For the text-containing cell, return its midpoint in [X, Y] coordinate format. 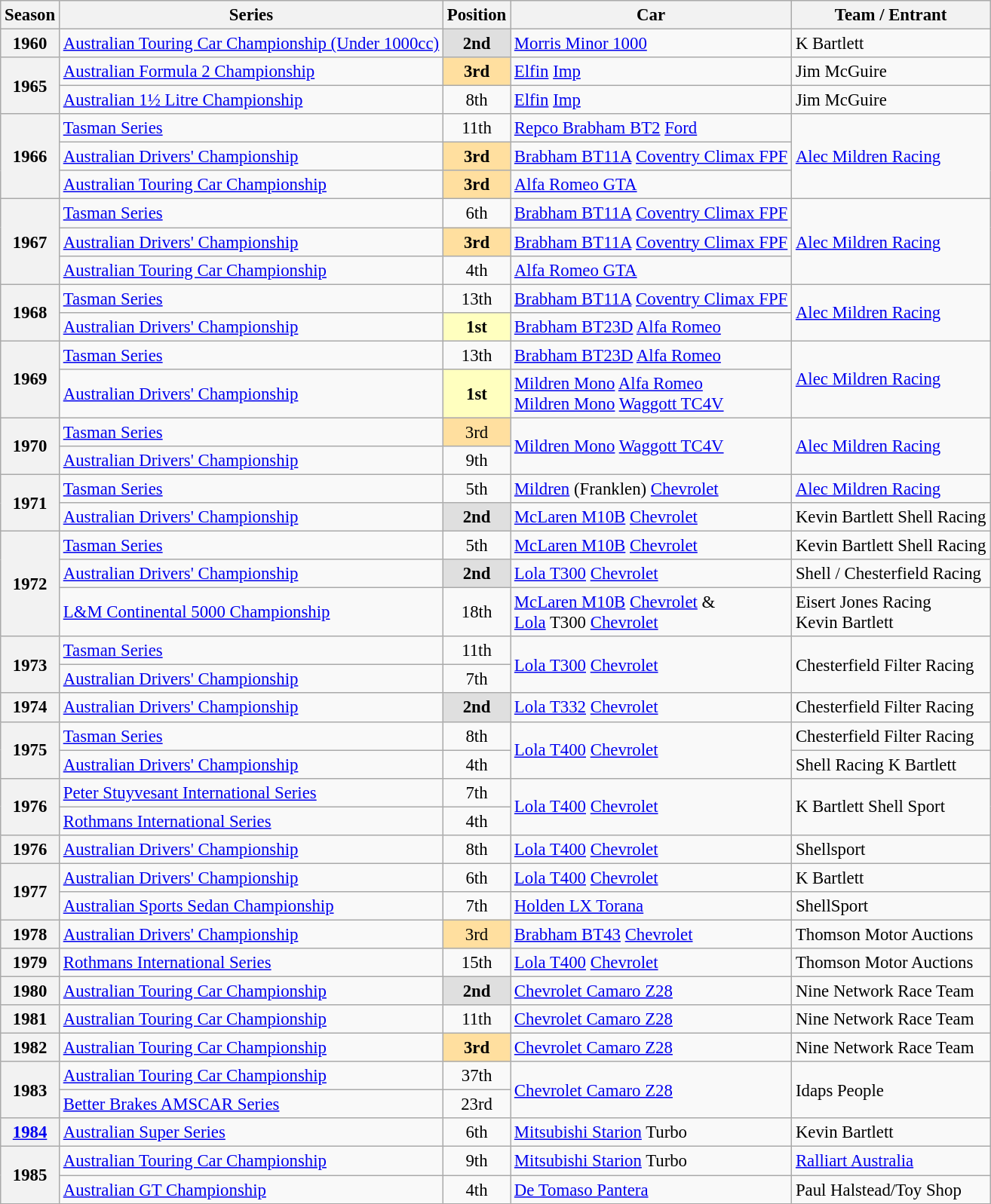
Australian GT Championship [250, 1190]
1965 [30, 86]
1977 [30, 891]
Shellsport [891, 850]
1973 [30, 665]
1969 [30, 379]
Australian 1½ Litre Championship [250, 100]
1978 [30, 934]
1985 [30, 1175]
K Bartlett Shell Sport [891, 807]
23rd [477, 1104]
Holden LX Torana [652, 906]
1967 [30, 241]
1960 [30, 44]
McLaren M10B Chevrolet &Lola T300 Chevrolet [652, 612]
15th [477, 963]
1974 [30, 708]
Peter Stuyvesant International Series [250, 792]
Eisert Jones RacingKevin Bartlett [891, 612]
1984 [30, 1133]
1966 [30, 157]
Mildren Mono Waggott TC4V [652, 446]
Morris Minor 1000 [652, 44]
1975 [30, 749]
Team / Entrant [891, 15]
ShellSport [891, 906]
1968 [30, 312]
1971 [30, 502]
Mildren (Franklen) Chevrolet [652, 489]
Better Brakes AMSCAR Series [250, 1104]
Series [250, 15]
Kevin Bartlett [891, 1133]
L&M Continental 5000 Championship [250, 612]
Brabham BT43 Chevrolet [652, 934]
Australian Formula 2 Championship [250, 72]
1972 [30, 584]
Paul Halstead/Toy Shop [891, 1190]
Repco Brabham BT2 Ford [652, 128]
Ralliart Australia [891, 1161]
18th [477, 612]
Australian Touring Car Championship (Under 1000cc) [250, 44]
Lola T332 Chevrolet [652, 708]
Season [30, 15]
Australian Sports Sedan Championship [250, 906]
Car [652, 15]
Shell / Chesterfield Racing [891, 574]
1979 [30, 963]
De Tomaso Pantera [652, 1190]
1980 [30, 991]
1983 [30, 1090]
1982 [30, 1048]
Mildren Mono Alfa RomeoMildren Mono Waggott TC4V [652, 394]
Position [477, 15]
37th [477, 1076]
Idaps People [891, 1090]
Shell Racing K Bartlett [891, 764]
1970 [30, 446]
1981 [30, 1019]
Australian Super Series [250, 1133]
